Detect which cell encompasses the target text, then output its (x, y) center coordinate. 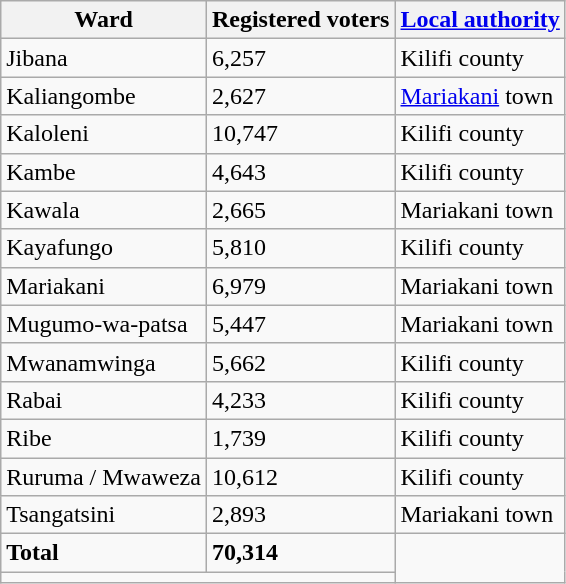
2,627 (300, 96)
Jibana (104, 58)
5,662 (300, 362)
2,665 (300, 210)
Total (104, 553)
70,314 (300, 553)
Ward (104, 20)
Registered voters (300, 20)
Rabai (104, 400)
6,979 (300, 286)
Kawala (104, 210)
10,747 (300, 134)
5,447 (300, 324)
2,893 (300, 515)
Tsangatsini (104, 515)
4,233 (300, 400)
Mwanamwinga (104, 362)
Kambe (104, 172)
Mugumo-wa-patsa (104, 324)
10,612 (300, 477)
Mariakani (104, 286)
1,739 (300, 438)
Ribe (104, 438)
Kaloleni (104, 134)
Ruruma / Mwaweza (104, 477)
Kayafungo (104, 248)
4,643 (300, 172)
Local authority (480, 20)
6,257 (300, 58)
5,810 (300, 248)
Kaliangombe (104, 96)
